Identify which cell holds the provided text, then report its (X, Y) central coordinate. 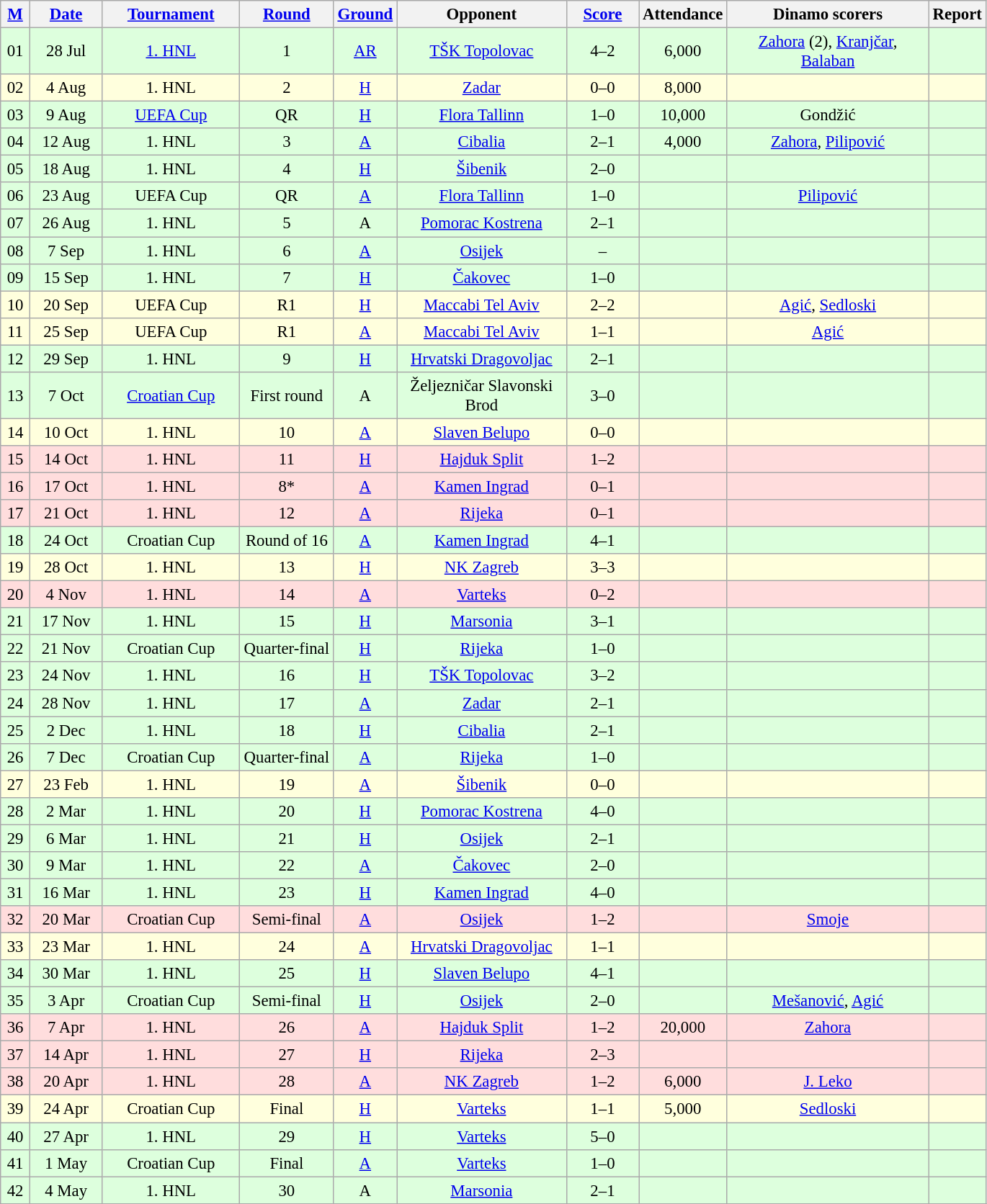
M (16, 14)
34 (16, 974)
23 Mar (66, 947)
24 Nov (66, 676)
25 Sep (66, 331)
4,000 (683, 142)
Agić, Sedloski (829, 305)
24 Apr (66, 1109)
01 (16, 52)
40 (16, 1136)
7 (287, 277)
3–0 (602, 396)
28 Jul (66, 52)
09 (16, 277)
Tournament (171, 14)
5–0 (602, 1136)
28 Oct (66, 567)
4 Aug (66, 88)
24 Oct (66, 541)
2 (287, 88)
3 (287, 142)
8* (287, 486)
Round (287, 14)
07 (16, 223)
First round (287, 396)
J. Leko (829, 1082)
1 (287, 52)
14 Oct (66, 459)
33 (16, 947)
– (602, 251)
Agić (829, 331)
2–3 (602, 1055)
23 Aug (66, 197)
0–2 (602, 595)
10 Oct (66, 432)
Ground (365, 14)
4 (287, 169)
3–3 (602, 567)
3 Apr (66, 1001)
20 Sep (66, 305)
Report (957, 14)
9 (287, 359)
2 Mar (66, 812)
18 Aug (66, 169)
23 Feb (66, 784)
2 Dec (66, 730)
28 Nov (66, 703)
16 Mar (66, 892)
20 Mar (66, 920)
03 (16, 115)
9 Mar (66, 866)
37 (16, 1055)
08 (16, 251)
36 (16, 1028)
Zahora (829, 1028)
4 Nov (66, 595)
7 Dec (66, 757)
Zahora (2), Kranjčar, Balaban (829, 52)
3–1 (602, 621)
Opponent (482, 14)
9 Aug (66, 115)
30 Mar (66, 974)
Pilipović (829, 197)
Željezničar Slavonski Brod (482, 396)
Zahora, Pilipović (829, 142)
21 Nov (66, 649)
31 (16, 892)
17 Nov (66, 621)
7 Oct (66, 396)
Date (66, 14)
Mešanović, Agić (829, 1001)
41 (16, 1163)
6 Mar (66, 838)
10,000 (683, 115)
26 Aug (66, 223)
38 (16, 1082)
29 Sep (66, 359)
7 Sep (66, 251)
Gondžić (829, 115)
5,000 (683, 1109)
21 Oct (66, 513)
7 Apr (66, 1028)
04 (16, 142)
2–2 (602, 305)
12 Aug (66, 142)
17 Oct (66, 486)
4–2 (602, 52)
6 (287, 251)
Dinamo scorers (829, 14)
14 Apr (66, 1055)
20 Apr (66, 1082)
Smoje (829, 920)
8,000 (683, 88)
Round of 16 (287, 541)
3–2 (602, 676)
AR (365, 52)
05 (16, 169)
5 (287, 223)
39 (16, 1109)
Sedloski (829, 1109)
02 (16, 88)
Attendance (683, 14)
06 (16, 197)
4 May (66, 1190)
27 Apr (66, 1136)
20,000 (683, 1028)
35 (16, 1001)
32 (16, 920)
42 (16, 1190)
15 Sep (66, 277)
Score (602, 14)
1 May (66, 1163)
